Find where the given text appears and provide that cell's center as (x, y) coordinate. 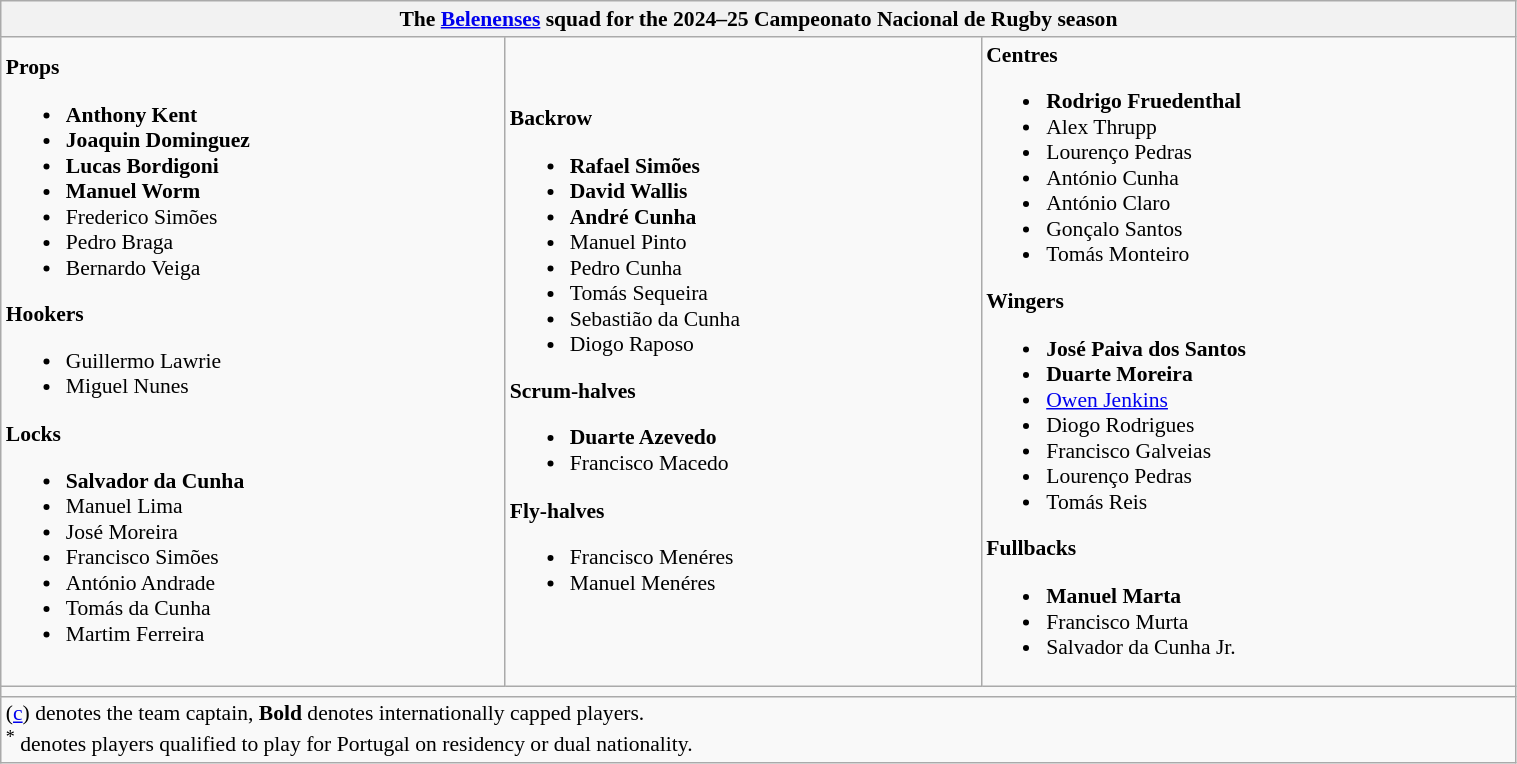
The Belenenses squad for the 2024–25 Campeonato Nacional de Rugby season (758, 19)
